For the text-containing cell, return its midpoint in [x, y] coordinate format. 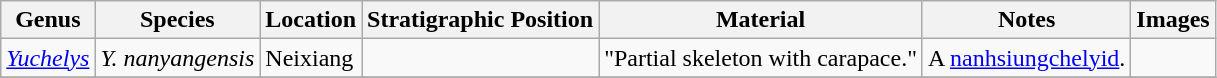
Species [178, 20]
Yuchelys [48, 58]
Neixiang [311, 58]
Stratigraphic Position [480, 20]
Y. nanyangensis [178, 58]
Images [1173, 20]
A nanhsiungchelyid. [1026, 58]
"Partial skeleton with carapace." [761, 58]
Genus [48, 20]
Material [761, 20]
Notes [1026, 20]
Location [311, 20]
